Scan for the cell matching the given text and deliver its [X, Y] coordinate at center. 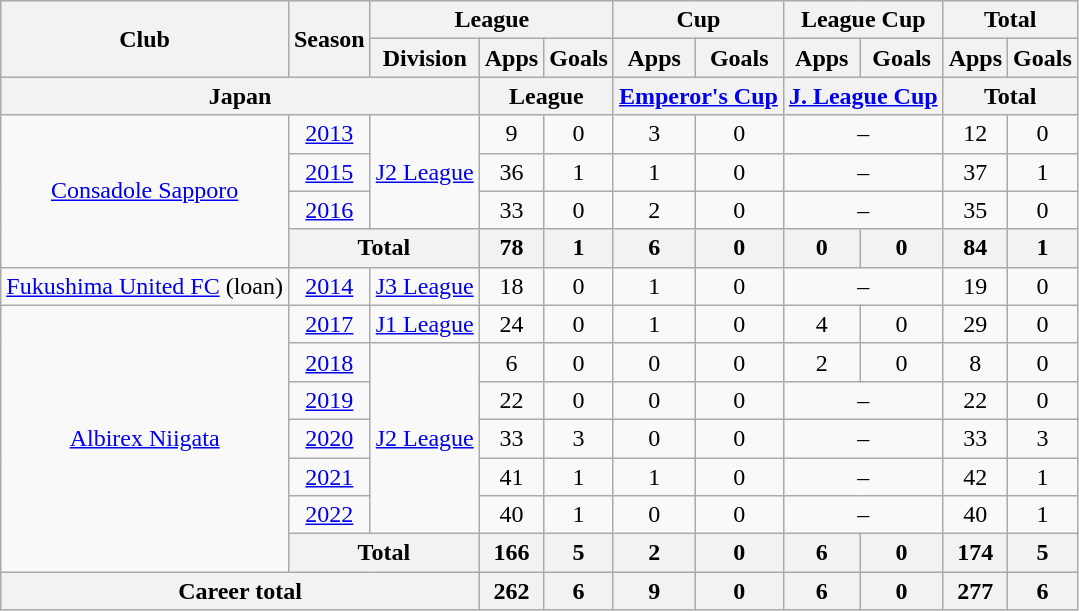
42 [975, 477]
2020 [329, 438]
84 [975, 248]
37 [975, 172]
Cup [698, 20]
J1 League [424, 324]
262 [511, 591]
2022 [329, 515]
Emperor's Cup [698, 96]
League Cup [863, 20]
Club [145, 39]
Japan [240, 96]
2017 [329, 324]
Consadole Sapporo [145, 191]
2014 [329, 286]
174 [975, 553]
35 [975, 210]
Career total [240, 591]
2018 [329, 362]
8 [975, 362]
2019 [329, 400]
166 [511, 553]
12 [975, 134]
Fukushima United FC (loan) [145, 286]
36 [511, 172]
19 [975, 286]
4 [822, 324]
2016 [329, 210]
277 [975, 591]
J3 League [424, 286]
24 [511, 324]
2013 [329, 134]
J. League Cup [863, 96]
41 [511, 477]
2021 [329, 477]
Albirex Niigata [145, 438]
78 [511, 248]
Division [424, 58]
18 [511, 286]
2015 [329, 172]
29 [975, 324]
Season [329, 39]
